Determine the [X, Y] coordinate at the center of the cell enclosing the given text.  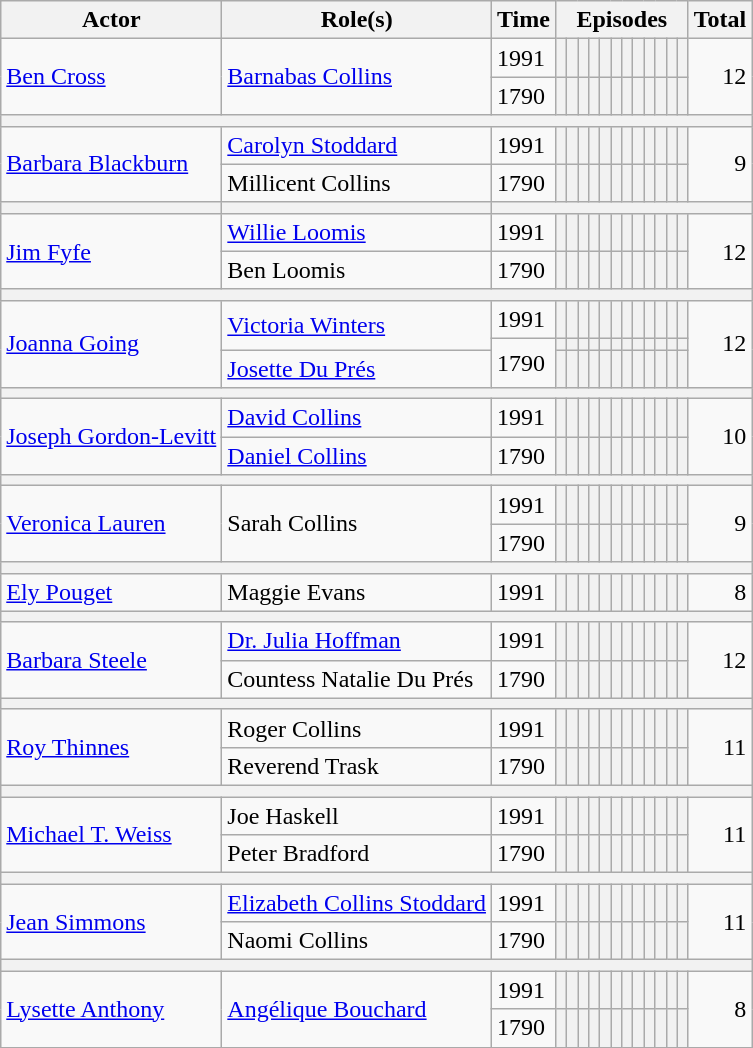
Actor [112, 20]
Lysette Anthony [112, 1009]
Reverend Trask [357, 766]
Role(s) [357, 20]
10 [720, 437]
Time [523, 20]
Ben Loomis [357, 270]
Dr. Julia Hoffman [357, 641]
Countess Natalie Du Prés [357, 679]
Episodes [622, 20]
Sarah Collins [357, 524]
Peter Bradford [357, 854]
Josette Du Prés [357, 369]
Joe Haskell [357, 815]
Jim Fyfe [112, 251]
Veronica Lauren [112, 524]
Angélique Bouchard [357, 1009]
Ben Cross [112, 77]
David Collins [357, 418]
Michael T. Weiss [112, 834]
Joanna Going [112, 344]
Daniel Collins [357, 456]
Barbara Steele [112, 660]
Victoria Winters [357, 324]
Total [720, 20]
Roger Collins [357, 728]
Maggie Evans [357, 592]
Jean Simmons [112, 922]
Roy Thinnes [112, 747]
Millicent Collins [357, 183]
Ely Pouget [112, 592]
Carolyn Stoddard [357, 145]
Barbara Blackburn [112, 164]
Willie Loomis [357, 232]
Naomi Collins [357, 941]
Elizabeth Collins Stoddard [357, 903]
Joseph Gordon-Levitt [112, 437]
Barnabas Collins [357, 77]
